Detect which cell encompasses the target text, then output its (X, Y) center coordinate. 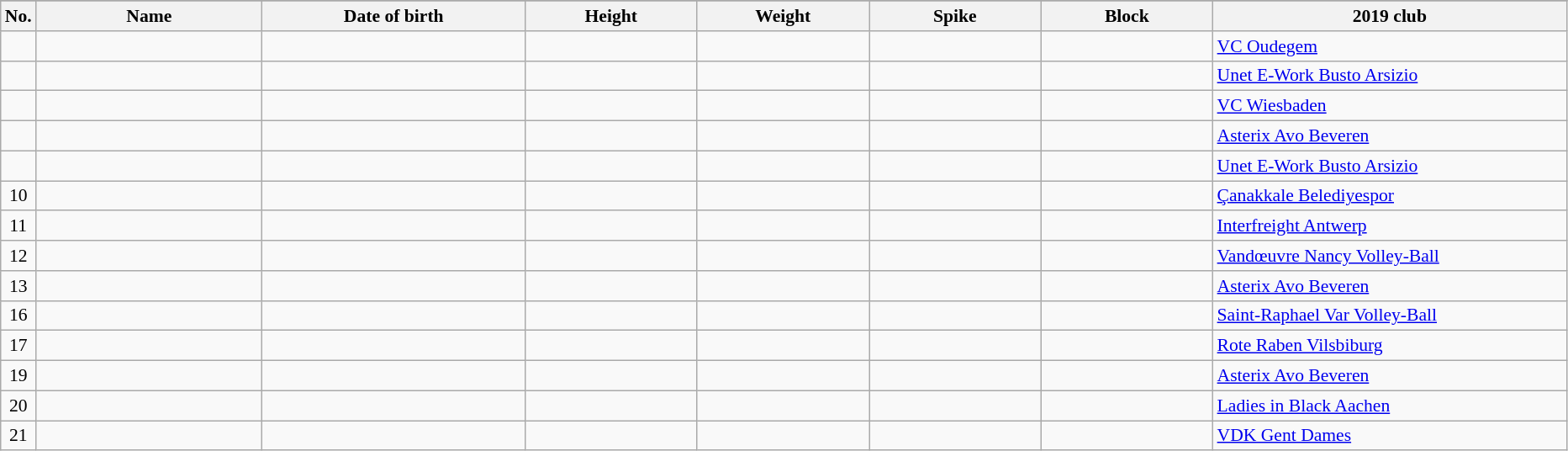
10 (18, 196)
VC Wiesbaden (1391, 106)
19 (18, 376)
Date of birth (393, 16)
Name (150, 16)
Çanakkale Belediyespor (1391, 196)
17 (18, 346)
16 (18, 316)
21 (18, 436)
13 (18, 286)
Rote Raben Vilsbiburg (1391, 346)
Height (610, 16)
Weight (784, 16)
Block (1127, 16)
Saint-Raphael Var Volley-Ball (1391, 316)
Vandœuvre Nancy Volley-Ball (1391, 256)
12 (18, 256)
20 (18, 406)
VDK Gent Dames (1391, 436)
2019 club (1391, 16)
VC Oudegem (1391, 46)
Ladies in Black Aachen (1391, 406)
11 (18, 226)
Interfreight Antwerp (1391, 226)
Spike (955, 16)
No. (18, 16)
